From the cell containing the given text, extract its center point as (x, y) coordinate. 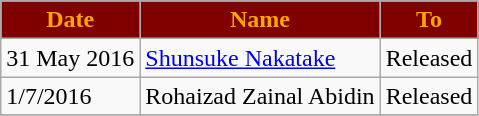
31 May 2016 (70, 58)
Shunsuke Nakatake (260, 58)
Date (70, 20)
Rohaizad Zainal Abidin (260, 96)
Name (260, 20)
To (429, 20)
1/7/2016 (70, 96)
